Extract the [X, Y] coordinate from the center of the cell holding the provided text.  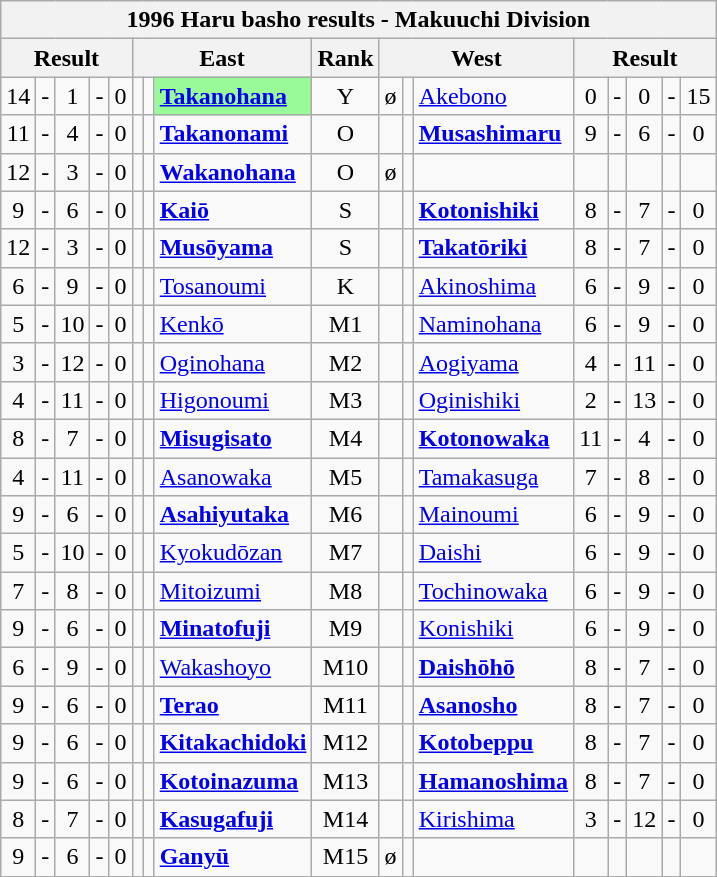
Misugisato [233, 438]
2 [591, 400]
M13 [346, 781]
Kyokudōzan [233, 553]
M2 [346, 362]
Kotoinazuma [233, 781]
West [476, 58]
Asanosho [493, 705]
Kenkō [233, 324]
14 [18, 96]
Kirishima [493, 819]
Y [346, 96]
Kotobeppu [493, 743]
Asahiyutaka [233, 515]
Kitakachidoki [233, 743]
M7 [346, 553]
Kotonishiki [493, 210]
Tochinowaka [493, 591]
Takanohana [233, 96]
Kasugafuji [233, 819]
M11 [346, 705]
Daishōhō [493, 667]
M8 [346, 591]
M9 [346, 629]
1996 Haru basho results - Makuuchi Division [358, 20]
Aogiyama [493, 362]
Wakanohana [233, 172]
M10 [346, 667]
Daishi [493, 553]
Kotonowaka [493, 438]
M14 [346, 819]
Terao [233, 705]
Oginishiki [493, 400]
M15 [346, 857]
Naminohana [493, 324]
Higonoumi [233, 400]
M1 [346, 324]
Mitoizumi [233, 591]
Wakashoyo [233, 667]
M5 [346, 477]
M4 [346, 438]
Akebono [493, 96]
Takanonami [233, 134]
Tamakasuga [493, 477]
Tosanoumi [233, 286]
Musōyama [233, 248]
Asanowaka [233, 477]
Oginohana [233, 362]
Akinoshima [493, 286]
K [346, 286]
13 [644, 400]
M6 [346, 515]
15 [698, 96]
Ganyū [233, 857]
Kaiō [233, 210]
1 [72, 96]
Mainoumi [493, 515]
East [222, 58]
Minatofuji [233, 629]
Musashimaru [493, 134]
Takatōriki [493, 248]
M12 [346, 743]
Hamanoshima [493, 781]
M3 [346, 400]
Rank [346, 58]
Konishiki [493, 629]
